Capture the cell that displays the provided text and extract its [X, Y] central coordinate. 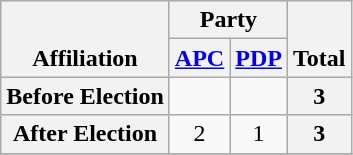
PDP [259, 58]
Before Election [86, 96]
After Election [86, 134]
1 [259, 134]
Total [319, 39]
Party [228, 20]
2 [199, 134]
Affiliation [86, 39]
APC [199, 58]
